Extract the [x, y] coordinate from the center of the cell holding the provided text.  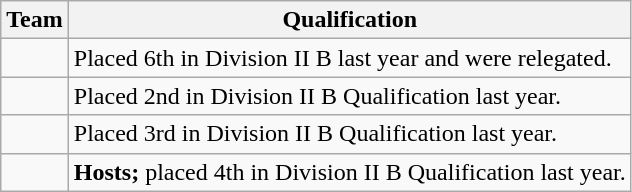
Qualification [350, 20]
Placed 6th in Division II B last year and were relegated. [350, 58]
Placed 3rd in Division II B Qualification last year. [350, 134]
Team [35, 20]
Placed 2nd in Division II B Qualification last year. [350, 96]
Hosts; placed 4th in Division II B Qualification last year. [350, 172]
